Locate the cell with the specified text and output its (x, y) center coordinate. 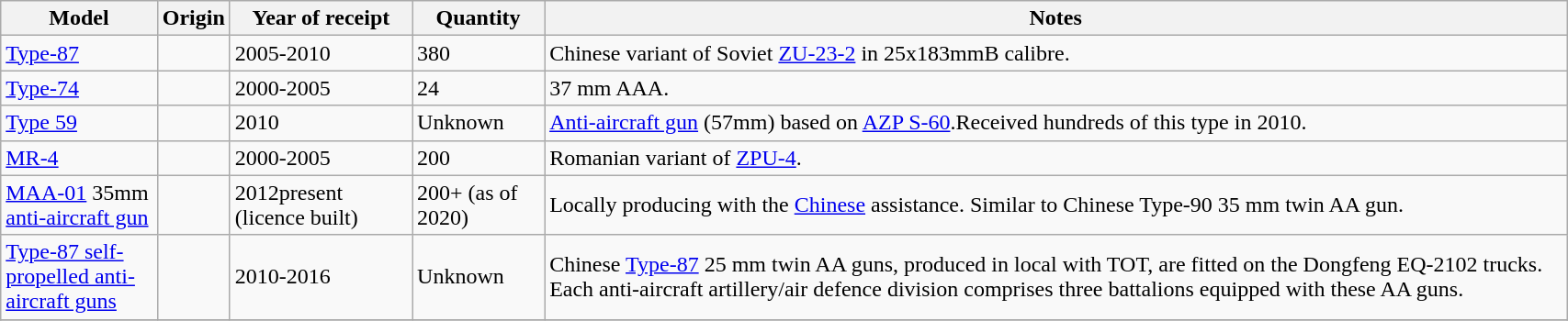
Year of receipt (321, 18)
MAA-01 35mm anti-aircraft gun (79, 205)
380 (479, 53)
2010 (321, 123)
Locally producing with the Chinese assistance. Similar to Chinese Type-90 35 mm twin AA gun. (1056, 205)
Notes (1056, 18)
Quantity (479, 18)
24 (479, 88)
200 (479, 158)
2005-2010 (321, 53)
Type 59 (79, 123)
Model (79, 18)
MR-4 (79, 158)
Type-74 (79, 88)
Type-87 self-propelled anti-aircraft guns (79, 277)
Anti-aircraft gun (57mm) based on AZP S-60.Received hundreds of this type in 2010. (1056, 123)
2012present (licence built) (321, 205)
2010-2016 (321, 277)
Romanian variant of ZPU-4. (1056, 158)
Type-87 (79, 53)
37 mm AAA. (1056, 88)
200+ (as of 2020) (479, 205)
Chinese variant of Soviet ZU-23-2 in 25x183mmB calibre. (1056, 53)
Origin (193, 18)
